Scan for the cell matching the given text and deliver its (x, y) coordinate at center. 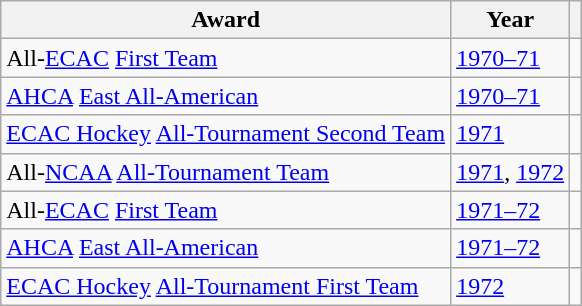
ECAC Hockey All-Tournament Second Team (226, 134)
Award (226, 20)
1971 (510, 134)
ECAC Hockey All-Tournament First Team (226, 286)
All-NCAA All-Tournament Team (226, 172)
Year (510, 20)
1972 (510, 286)
1971, 1972 (510, 172)
